Output the (x, y) coordinate of the center of the cell containing the given text.  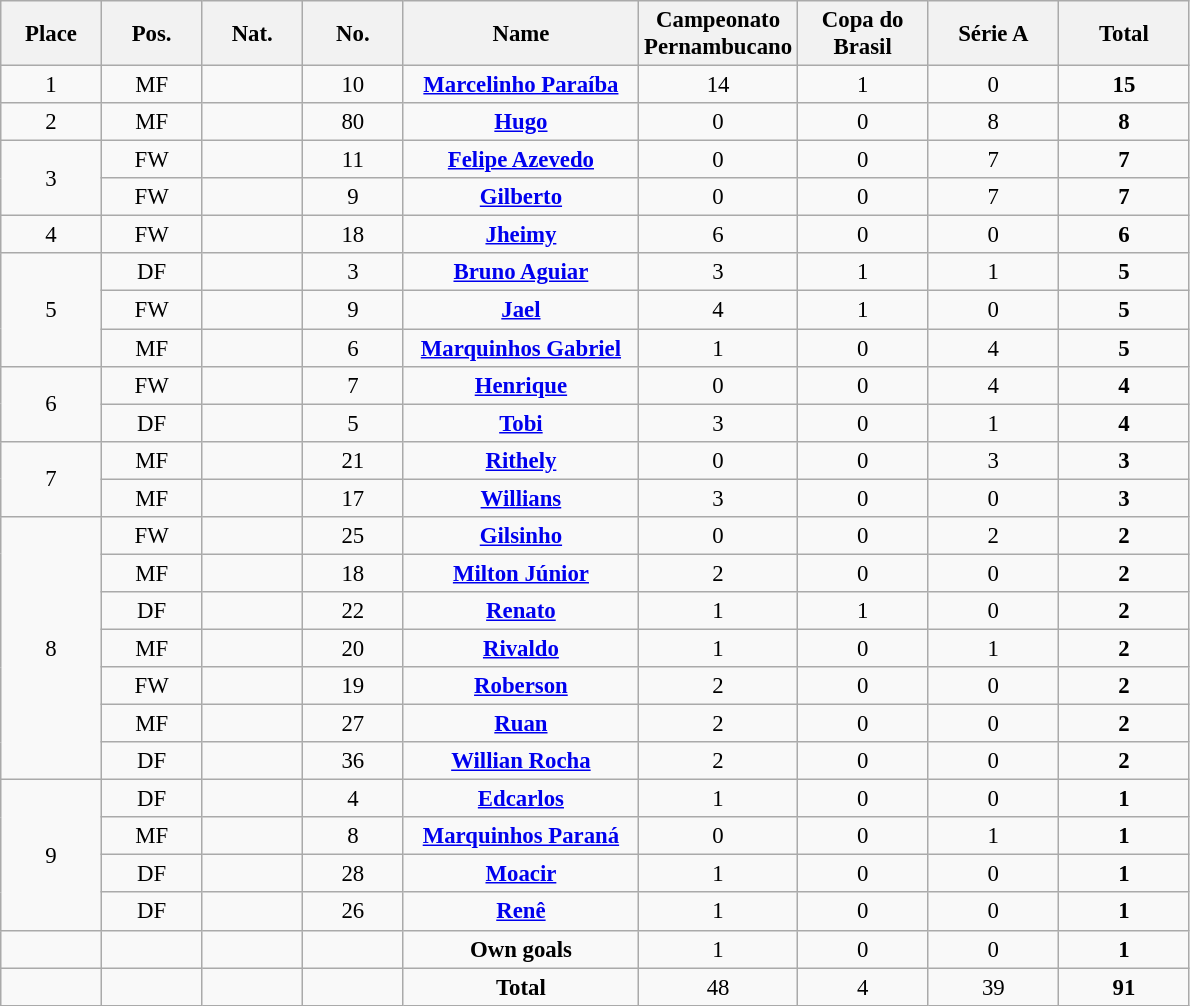
Renato (521, 611)
Renê (521, 912)
91 (1124, 987)
Rivaldo (521, 648)
19 (354, 686)
Felipe Azevedo (521, 160)
Bruno Aguiar (521, 273)
Name (521, 34)
Jheimy (521, 235)
Own goals (521, 949)
Gilsinho (521, 536)
Willians (521, 498)
Copa do Brasil (862, 34)
Jael (521, 310)
28 (354, 874)
Milton Júnior (521, 573)
14 (718, 85)
20 (354, 648)
Henrique (521, 385)
27 (354, 724)
36 (354, 761)
11 (354, 160)
Nat. (252, 34)
Place (52, 34)
Série A (994, 34)
Campeonato Pernambucano (718, 34)
Tobi (521, 423)
Moacir (521, 874)
25 (354, 536)
Marquinhos Paraná (521, 836)
21 (354, 460)
Marcelinho Paraíba (521, 85)
Gilberto (521, 197)
Rithely (521, 460)
26 (354, 912)
15 (1124, 85)
10 (354, 85)
Willian Rocha (521, 761)
Marquinhos Gabriel (521, 348)
80 (354, 122)
Pos. (152, 34)
Roberson (521, 686)
Hugo (521, 122)
17 (354, 498)
Edcarlos (521, 799)
Ruan (521, 724)
48 (718, 987)
No. (354, 34)
22 (354, 611)
39 (994, 987)
